Scan for the cell matching the given text and deliver its [x, y] coordinate at center. 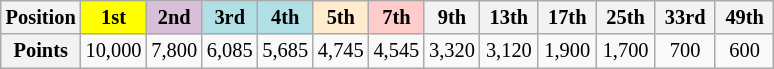
1st [114, 17]
3,120 [509, 51]
3rd [230, 17]
13th [509, 17]
5,685 [285, 51]
33rd [686, 17]
600 [744, 51]
6,085 [230, 51]
9th [452, 17]
Points [41, 51]
2nd [174, 17]
7,800 [174, 51]
7th [397, 17]
4th [285, 17]
49th [744, 17]
3,320 [452, 51]
1,700 [625, 51]
10,000 [114, 51]
4,745 [341, 51]
17th [567, 17]
25th [625, 17]
1,900 [567, 51]
5th [341, 17]
700 [686, 51]
Position [41, 17]
4,545 [397, 51]
